Scan for the cell matching the given text and deliver its (x, y) coordinate at center. 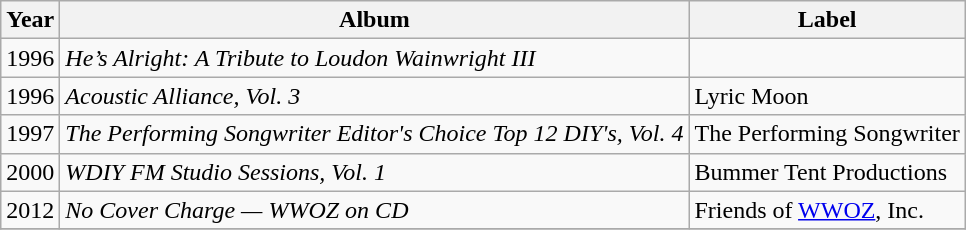
The Performing Songwriter (827, 134)
Year (30, 20)
Label (827, 20)
Acoustic Alliance, Vol. 3 (374, 96)
1997 (30, 134)
2000 (30, 172)
The Performing Songwriter Editor's Choice Top 12 DIY's, Vol. 4 (374, 134)
Album (374, 20)
No Cover Charge — WWOZ on CD (374, 210)
WDIY FM Studio Sessions, Vol. 1 (374, 172)
Lyric Moon (827, 96)
2012 (30, 210)
Bummer Tent Productions (827, 172)
Friends of WWOZ, Inc. (827, 210)
He’s Alright: A Tribute to Loudon Wainwright III (374, 58)
